Identify which cell holds the provided text, then report its [x, y] central coordinate. 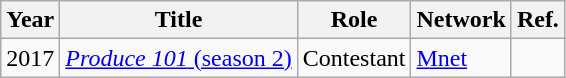
Mnet [461, 58]
Contestant [354, 58]
Ref. [538, 20]
Year [30, 20]
Role [354, 20]
Network [461, 20]
2017 [30, 58]
Produce 101 (season 2) [178, 58]
Title [178, 20]
